Capture the cell that displays the provided text and extract its (x, y) central coordinate. 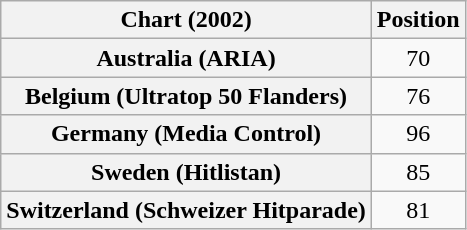
Australia (ARIA) (186, 58)
96 (418, 134)
Sweden (Hitlistan) (186, 172)
85 (418, 172)
81 (418, 210)
76 (418, 96)
70 (418, 58)
Belgium (Ultratop 50 Flanders) (186, 96)
Switzerland (Schweizer Hitparade) (186, 210)
Position (418, 20)
Chart (2002) (186, 20)
Germany (Media Control) (186, 134)
